Scan for the cell matching the given text and deliver its (X, Y) coordinate at center. 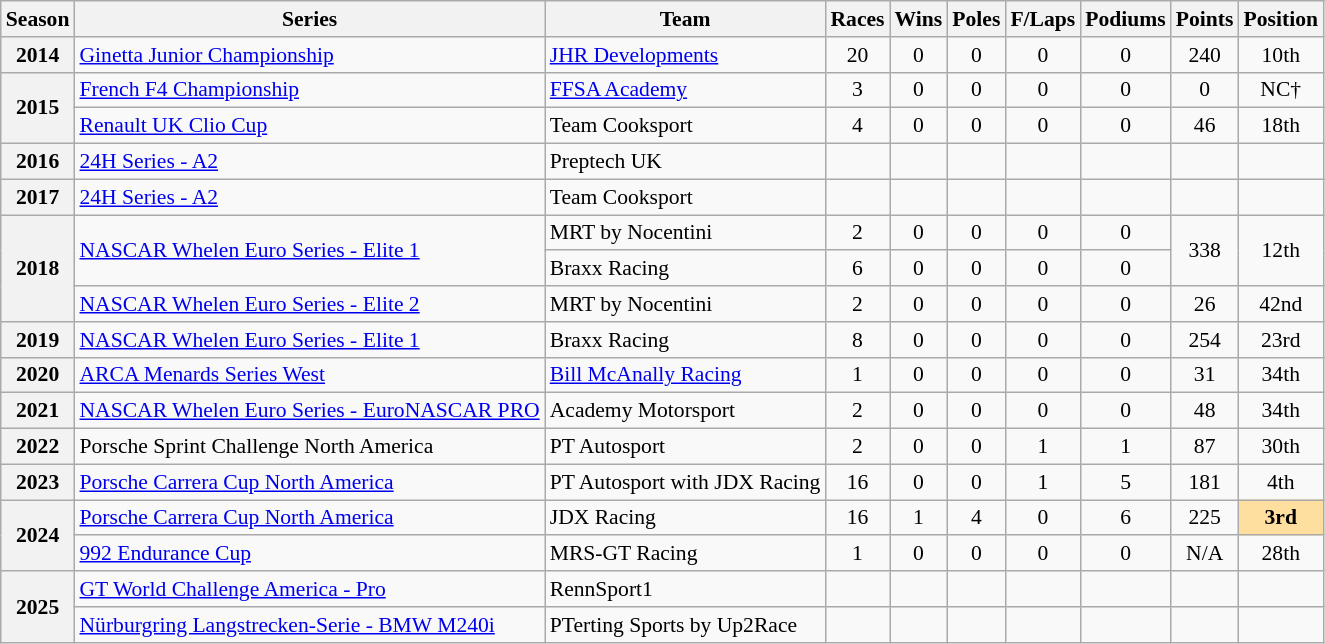
26 (1205, 304)
JHR Developments (686, 55)
2019 (38, 340)
12th (1281, 250)
2022 (38, 447)
Series (309, 19)
PT Autosport (686, 447)
Bill McAnally Racing (686, 375)
2014 (38, 55)
30th (1281, 447)
28th (1281, 554)
Poles (976, 19)
8 (857, 340)
225 (1205, 518)
ARCA Menards Series West (309, 375)
PTerting Sports by Up2Race (686, 625)
46 (1205, 126)
2017 (38, 197)
Team (686, 19)
23rd (1281, 340)
87 (1205, 447)
5 (1126, 482)
RennSport1 (686, 589)
254 (1205, 340)
NC† (1281, 90)
Points (1205, 19)
338 (1205, 250)
2018 (38, 268)
18th (1281, 126)
2016 (38, 162)
3 (857, 90)
N/A (1205, 554)
Season (38, 19)
31 (1205, 375)
3rd (1281, 518)
42nd (1281, 304)
240 (1205, 55)
Wins (919, 19)
2021 (38, 411)
NASCAR Whelen Euro Series - Elite 2 (309, 304)
Porsche Sprint Challenge North America (309, 447)
GT World Challenge America - Pro (309, 589)
MRS-GT Racing (686, 554)
Academy Motorsport (686, 411)
181 (1205, 482)
2024 (38, 536)
F/Laps (1042, 19)
Nürburgring Langstrecken-Serie - BMW M240i (309, 625)
Races (857, 19)
2023 (38, 482)
48 (1205, 411)
PT Autosport with JDX Racing (686, 482)
Position (1281, 19)
20 (857, 55)
Preptech UK (686, 162)
JDX Racing (686, 518)
Podiums (1126, 19)
10th (1281, 55)
Ginetta Junior Championship (309, 55)
French F4 Championship (309, 90)
2020 (38, 375)
Renault UK Clio Cup (309, 126)
2025 (38, 606)
FFSA Academy (686, 90)
4th (1281, 482)
992 Endurance Cup (309, 554)
NASCAR Whelen Euro Series - EuroNASCAR PRO (309, 411)
2015 (38, 108)
